Output the (x, y) coordinate of the center of the cell containing the given text.  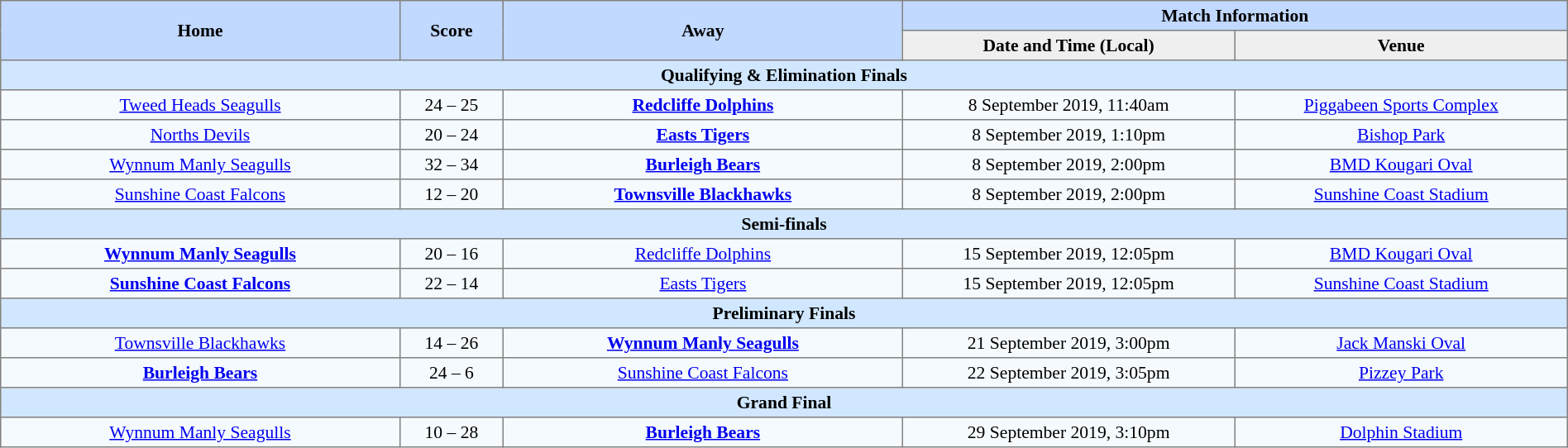
Bishop Park (1401, 135)
21 September 2019, 3:00pm (1068, 343)
8 September 2019, 11:40am (1068, 105)
Pizzey Park (1401, 373)
22 – 14 (452, 284)
24 – 25 (452, 105)
Preliminary Finals (784, 313)
Dolphin Stadium (1401, 432)
Grand Final (784, 403)
20 – 24 (452, 135)
Semi-finals (784, 224)
Home (200, 31)
Jack Manski Oval (1401, 343)
20 – 16 (452, 254)
Norths Devils (200, 135)
Away (703, 31)
14 – 26 (452, 343)
12 – 20 (452, 194)
Piggabeen Sports Complex (1401, 105)
29 September 2019, 3:10pm (1068, 432)
32 – 34 (452, 164)
Match Information (1235, 16)
Date and Time (Local) (1068, 45)
22 September 2019, 3:05pm (1068, 373)
8 September 2019, 1:10pm (1068, 135)
Tweed Heads Seagulls (200, 105)
Venue (1401, 45)
24 – 6 (452, 373)
Score (452, 31)
Qualifying & Elimination Finals (784, 75)
10 – 28 (452, 432)
